Determine the (x, y) coordinate at the center of the cell enclosing the given text.  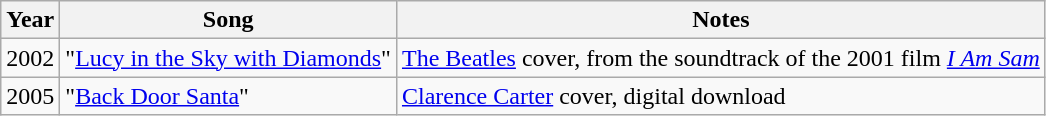
The Beatles cover, from the soundtrack of the 2001 film I Am Sam (720, 58)
2002 (30, 58)
Song (228, 20)
Year (30, 20)
Clarence Carter cover, digital download (720, 96)
"Back Door Santa" (228, 96)
Notes (720, 20)
2005 (30, 96)
"Lucy in the Sky with Diamonds" (228, 58)
